Identify which cell holds the provided text, then report its [x, y] central coordinate. 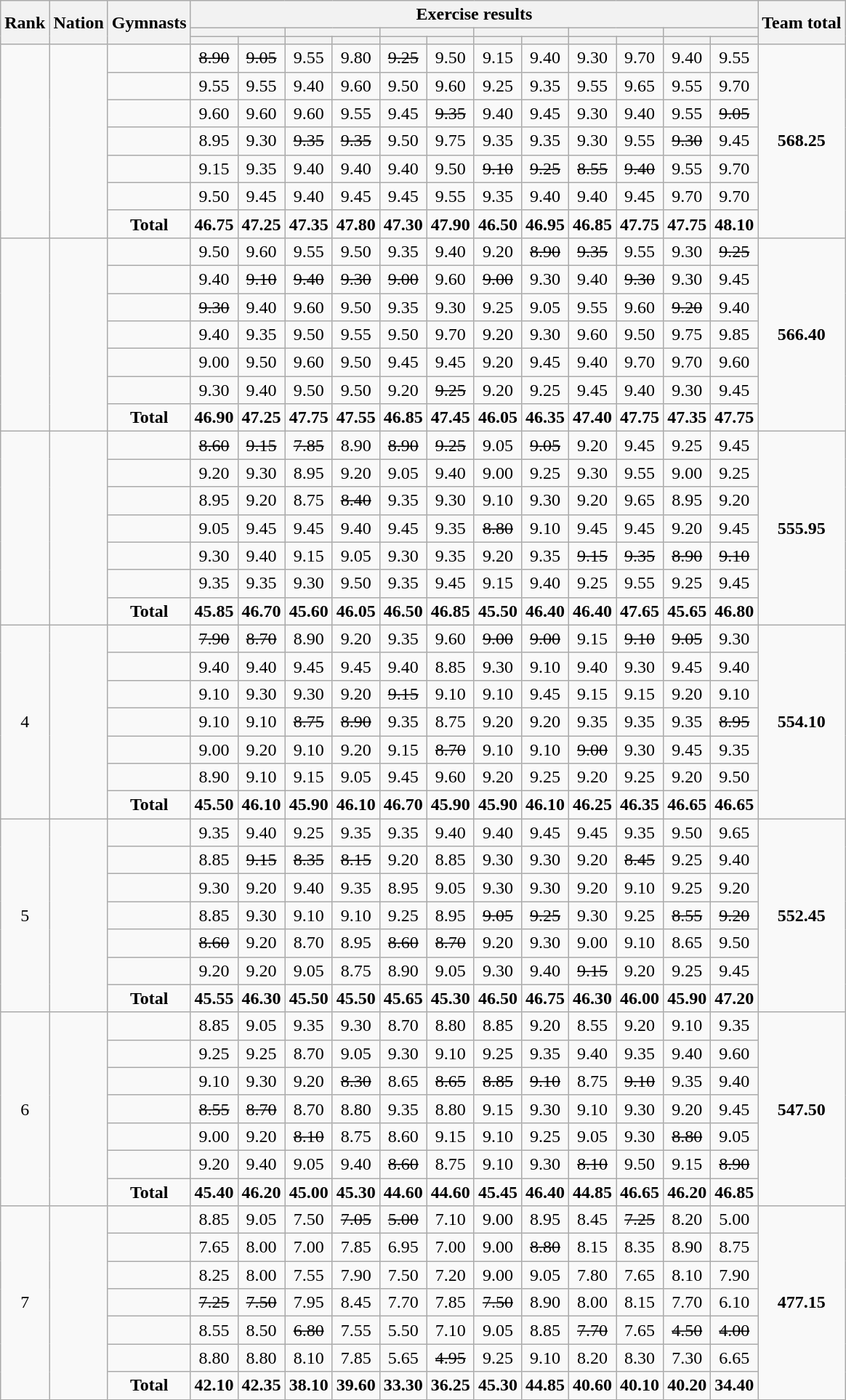
47.80 [356, 224]
554.10 [802, 721]
40.10 [640, 1385]
47.40 [593, 418]
5 [25, 915]
4.50 [688, 1330]
38.10 [308, 1385]
Exercise results [474, 15]
45.00 [308, 1192]
47.45 [451, 418]
45.40 [214, 1192]
7.20 [451, 1275]
45.60 [308, 611]
4 [25, 721]
Gymnasts [149, 23]
42.10 [214, 1385]
5.50 [403, 1330]
9.85 [734, 335]
46.25 [593, 805]
47.30 [403, 224]
40.60 [593, 1385]
6.95 [403, 1247]
48.10 [734, 224]
47.55 [356, 418]
7.05 [356, 1220]
42.35 [262, 1385]
4.95 [451, 1358]
547.50 [802, 1109]
47.20 [734, 998]
7.95 [308, 1303]
566.40 [802, 334]
8.40 [356, 501]
9.80 [356, 58]
46.00 [640, 998]
47.65 [640, 611]
7.30 [688, 1358]
552.45 [802, 915]
46.95 [545, 224]
555.95 [802, 528]
45.45 [497, 1192]
6.10 [734, 1303]
46.90 [214, 418]
Rank [25, 23]
36.25 [451, 1385]
6 [25, 1109]
45.55 [214, 998]
40.20 [688, 1385]
6.65 [734, 1358]
7 [25, 1303]
477.15 [802, 1303]
6.80 [308, 1330]
5.65 [403, 1358]
34.40 [734, 1385]
7.80 [593, 1275]
39.60 [356, 1385]
45.85 [214, 611]
Team total [802, 23]
46.80 [734, 611]
47.90 [451, 224]
568.25 [802, 141]
8.25 [214, 1275]
4.00 [734, 1330]
8.50 [262, 1330]
33.30 [403, 1385]
Nation [78, 23]
